Locate the cell with the specified text and output its [x, y] center coordinate. 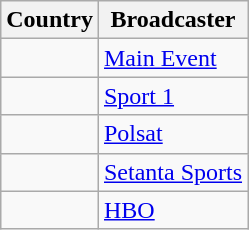
Sport 1 [172, 96]
Setanta Sports [172, 172]
Polsat [172, 134]
Main Event [172, 58]
Country [50, 20]
Broadcaster [172, 20]
HBO [172, 210]
